Locate the cell with the specified text and output its (X, Y) center coordinate. 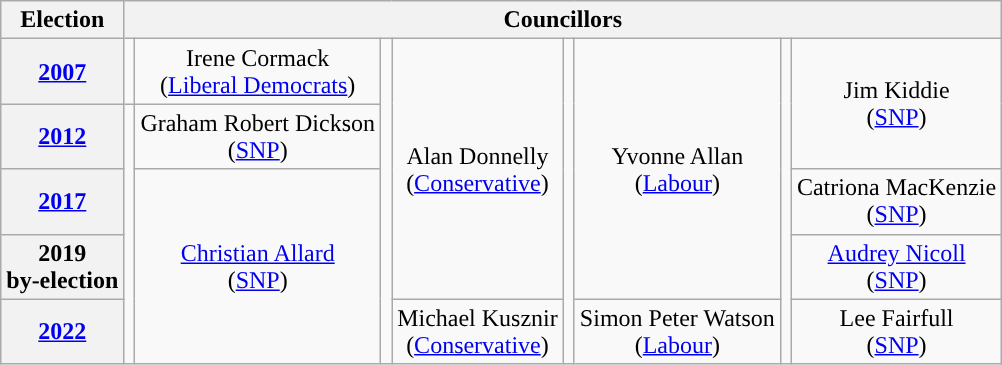
Catriona MacKenzie(SNP) (896, 202)
2022 (62, 332)
2007 (62, 72)
Christian Allard(SNP) (258, 266)
Election (62, 20)
2019by-election (62, 266)
2017 (62, 202)
Councillors (563, 20)
Lee Fairfull(SNP) (896, 332)
Audrey Nicoll(SNP) (896, 266)
2012 (62, 136)
Simon Peter Watson(Labour) (677, 332)
Michael Kusznir(Conservative) (478, 332)
Jim Kiddie(SNP) (896, 104)
Alan Donnelly(Conservative) (478, 169)
Irene Cormack(Liberal Democrats) (258, 72)
Yvonne Allan(Labour) (677, 169)
Graham Robert Dickson(SNP) (258, 136)
